Locate the cell with the specified text and output its [X, Y] center coordinate. 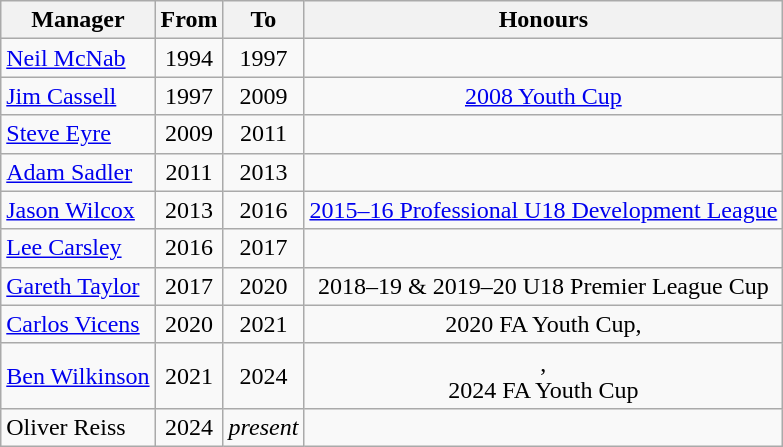
2008 Youth Cup [544, 96]
Carlos Vicens [78, 324]
Oliver Reiss [78, 427]
2020 FA Youth Cup, [544, 324]
Ben Wilkinson [78, 376]
Manager [78, 20]
Lee Carsley [78, 248]
1994 [189, 58]
From [189, 20]
2018–19 & 2019–20 U18 Premier League Cup [544, 286]
Gareth Taylor [78, 286]
Adam Sadler [78, 172]
,2024 FA Youth Cup [544, 376]
Jim Cassell [78, 96]
present [264, 427]
Neil McNab [78, 58]
Jason Wilcox [78, 210]
Honours [544, 20]
To [264, 20]
2015–16 Professional U18 Development League [544, 210]
Steve Eyre [78, 134]
